Locate the cell with the specified text and output its (X, Y) center coordinate. 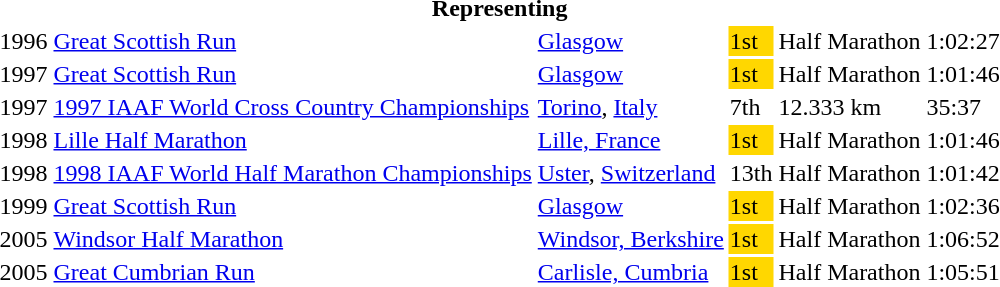
Great Cumbrian Run (292, 272)
7th (751, 107)
12.333 km (850, 107)
Windsor, Berkshire (630, 239)
1997 IAAF World Cross Country Championships (292, 107)
1998 IAAF World Half Marathon Championships (292, 173)
Carlisle, Cumbria (630, 272)
13th (751, 173)
Lille Half Marathon (292, 140)
Lille, France (630, 140)
Torino, Italy (630, 107)
Uster, Switzerland (630, 173)
Windsor Half Marathon (292, 239)
